Extract the [X, Y] coordinate from the center of the cell holding the provided text.  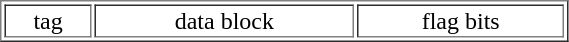
flag bits [460, 20]
tag [48, 20]
data block [225, 20]
